Pinpoint the cell where the given text exists, returning its [x, y] midpoint coordinate. 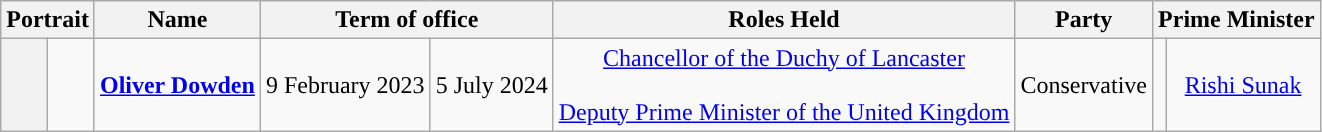
Conservative [1084, 85]
Rishi Sunak [1243, 85]
Term of office [406, 20]
5 July 2024 [492, 85]
Chancellor of the Duchy of LancasterDeputy Prime Minister of the United Kingdom [784, 85]
Name [177, 20]
Oliver Dowden [177, 85]
Party [1084, 20]
Portrait [48, 20]
9 February 2023 [345, 85]
Roles Held [784, 20]
Prime Minister [1237, 20]
